Locate the cell with the specified text and output its [X, Y] center coordinate. 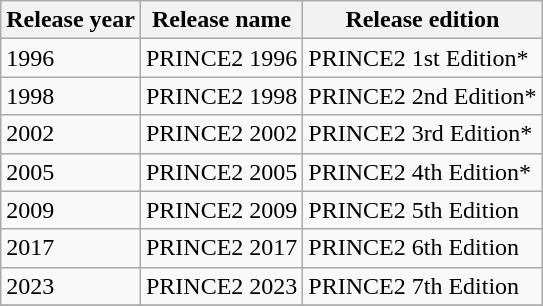
PRINCE2 2005 [221, 172]
2009 [71, 210]
PRINCE2 2017 [221, 248]
2023 [71, 286]
PRINCE2 2002 [221, 134]
PRINCE2 2023 [221, 286]
Release edition [422, 20]
PRINCE2 4th Edition* [422, 172]
2002 [71, 134]
Release year [71, 20]
PRINCE2 2009 [221, 210]
1998 [71, 96]
PRINCE2 1st Edition* [422, 58]
PRINCE2 1996 [221, 58]
PRINCE2 5th Edition [422, 210]
1996 [71, 58]
PRINCE2 1998 [221, 96]
PRINCE2 3rd Edition* [422, 134]
PRINCE2 2nd Edition* [422, 96]
PRINCE2 7th Edition [422, 286]
Release name [221, 20]
2017 [71, 248]
PRINCE2 6th Edition [422, 248]
2005 [71, 172]
